Capture the cell that displays the provided text and extract its [X, Y] central coordinate. 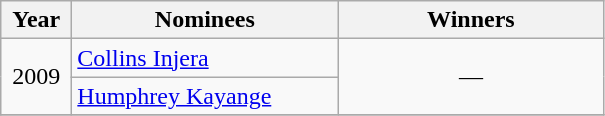
Year [36, 20]
— [471, 77]
Nominees [205, 20]
Winners [471, 20]
Collins Injera [205, 58]
Humphrey Kayange [205, 96]
2009 [36, 77]
